From the cell containing the given text, extract its center point as (X, Y) coordinate. 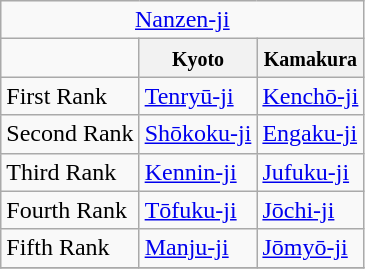
Kenchō-ji (310, 96)
Fourth Rank (70, 210)
Manju-ji (198, 248)
Nanzen-ji (182, 20)
Tenryū-ji (198, 96)
Jōmyō-ji (310, 248)
Engaku-ji (310, 134)
Kyoto (198, 58)
Jōchi-ji (310, 210)
First Rank (70, 96)
Kamakura (310, 58)
Third Rank (70, 172)
Jufuku-ji (310, 172)
Shōkoku-ji (198, 134)
Kennin-ji (198, 172)
Tōfuku-ji (198, 210)
Second Rank (70, 134)
Fifth Rank (70, 248)
